Find where the given text appears and provide that cell's center as [X, Y] coordinate. 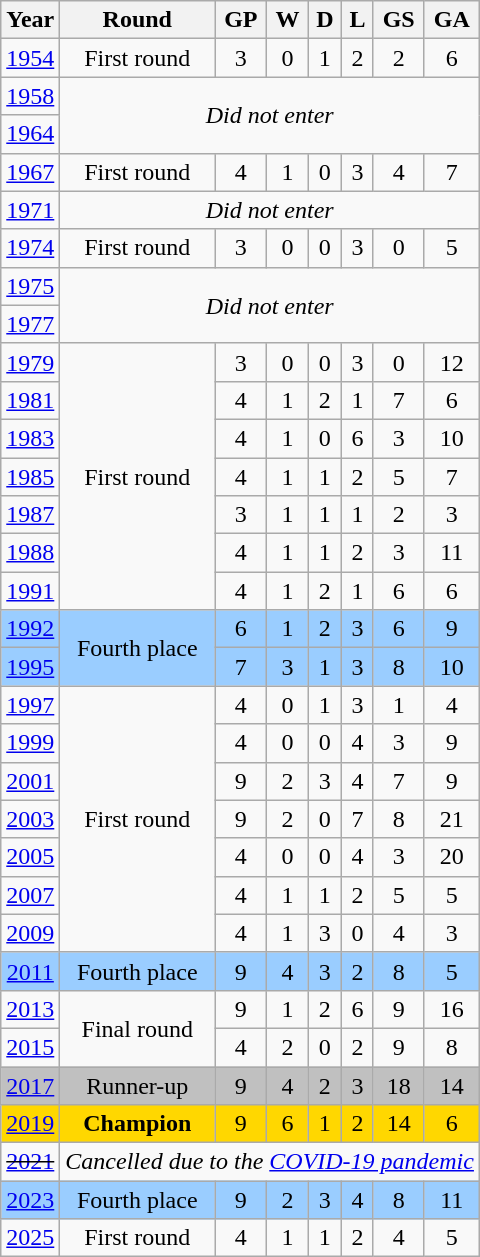
2017 [30, 1085]
1979 [30, 362]
Runner-up [138, 1085]
1958 [30, 96]
1981 [30, 400]
Champion [138, 1124]
20 [452, 857]
1995 [30, 667]
1992 [30, 629]
2025 [30, 1238]
GS [398, 20]
D [324, 20]
GA [452, 20]
2023 [30, 1200]
1987 [30, 515]
1974 [30, 248]
W [288, 20]
L [358, 20]
2005 [30, 857]
Cancelled due to the COVID-19 pandemic [270, 1162]
1971 [30, 210]
2009 [30, 933]
1975 [30, 286]
1954 [30, 58]
2007 [30, 895]
12 [452, 362]
1991 [30, 591]
GP [241, 20]
1999 [30, 743]
1977 [30, 324]
18 [398, 1085]
1967 [30, 172]
2011 [30, 971]
16 [452, 1009]
2003 [30, 819]
21 [452, 819]
2021 [30, 1162]
2013 [30, 1009]
2015 [30, 1047]
2019 [30, 1124]
1964 [30, 134]
Year [30, 20]
Final round [138, 1028]
1983 [30, 438]
1985 [30, 477]
1988 [30, 553]
1997 [30, 705]
Round [138, 20]
2001 [30, 781]
